Locate the cell with the specified text and output its [X, Y] center coordinate. 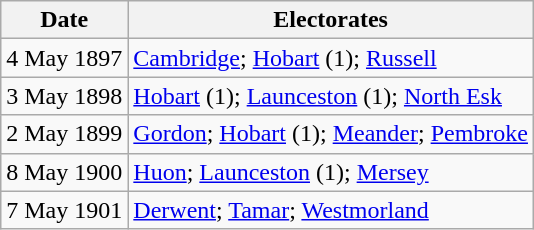
8 May 1900 [64, 172]
Date [64, 20]
Gordon; Hobart (1); Meander; Pembroke [331, 134]
Cambridge; Hobart (1); Russell [331, 58]
3 May 1898 [64, 96]
Huon; Launceston (1); Mersey [331, 172]
Hobart (1); Launceston (1); North Esk [331, 96]
Derwent; Tamar; Westmorland [331, 210]
Electorates [331, 20]
2 May 1899 [64, 134]
7 May 1901 [64, 210]
4 May 1897 [64, 58]
